Determine the (X, Y) coordinate at the center of the cell enclosing the given text.  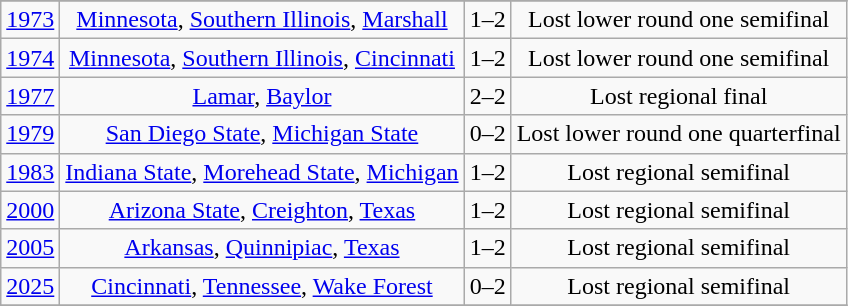
1977 (30, 96)
2000 (30, 210)
1973 (30, 20)
Arizona State, Creighton, Texas (262, 210)
Minnesota, Southern Illinois, Marshall (262, 20)
Arkansas, Quinnipiac, Texas (262, 248)
1979 (30, 134)
1983 (30, 172)
Lamar, Baylor (262, 96)
2005 (30, 248)
2025 (30, 286)
1974 (30, 58)
Indiana State, Morehead State, Michigan (262, 172)
Lost lower round one quarterfinal (678, 134)
San Diego State, Michigan State (262, 134)
Lost regional final (678, 96)
Minnesota, Southern Illinois, Cincinnati (262, 58)
2–2 (488, 96)
Cincinnati, Tennessee, Wake Forest (262, 286)
